Pinpoint the cell where the given text exists, returning its (X, Y) midpoint coordinate. 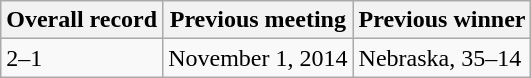
Nebraska, 35–14 (442, 58)
Previous winner (442, 20)
2–1 (82, 58)
Previous meeting (258, 20)
Overall record (82, 20)
November 1, 2014 (258, 58)
